Scan for the cell matching the given text and deliver its (X, Y) coordinate at center. 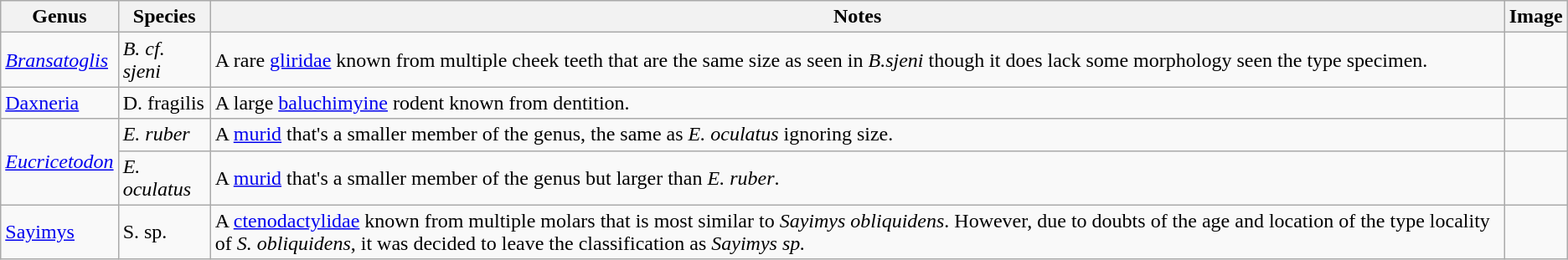
Species (164, 17)
Image (1536, 17)
Daxneria (59, 103)
D. fragilis (164, 103)
Genus (59, 17)
A murid that's a smaller member of the genus but larger than E. ruber. (858, 177)
E. oculatus (164, 177)
Sayimys (59, 232)
E. ruber (164, 135)
A murid that's a smaller member of the genus, the same as E. oculatus ignoring size. (858, 135)
Bransatoglis (59, 60)
B. cf. sjeni (164, 60)
S. sp. (164, 232)
A large baluchimyine rodent known from dentition. (858, 103)
Notes (858, 17)
Eucricetodon (59, 162)
A rare gliridae known from multiple cheek teeth that are the same size as seen in B.sjeni though it does lack some morphology seen the type specimen. (858, 60)
